Pinpoint the cell where the given text exists, returning its (X, Y) midpoint coordinate. 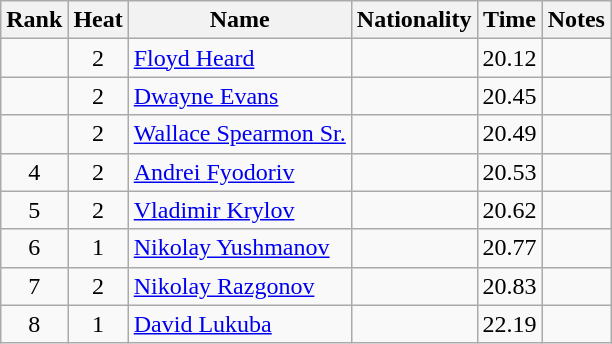
6 (34, 248)
Name (240, 20)
Wallace Spearmon Sr. (240, 134)
20.12 (510, 58)
7 (34, 286)
Nationality (414, 20)
Vladimir Krylov (240, 210)
20.83 (510, 286)
20.49 (510, 134)
8 (34, 324)
David Lukuba (240, 324)
Time (510, 20)
4 (34, 172)
Nikolay Razgonov (240, 286)
Floyd Heard (240, 58)
20.45 (510, 96)
5 (34, 210)
20.53 (510, 172)
Heat (98, 20)
20.62 (510, 210)
20.77 (510, 248)
Rank (34, 20)
Nikolay Yushmanov (240, 248)
22.19 (510, 324)
Notes (576, 20)
Andrei Fyodoriv (240, 172)
Dwayne Evans (240, 96)
